Extract the (x, y) coordinate from the center of the cell holding the provided text.  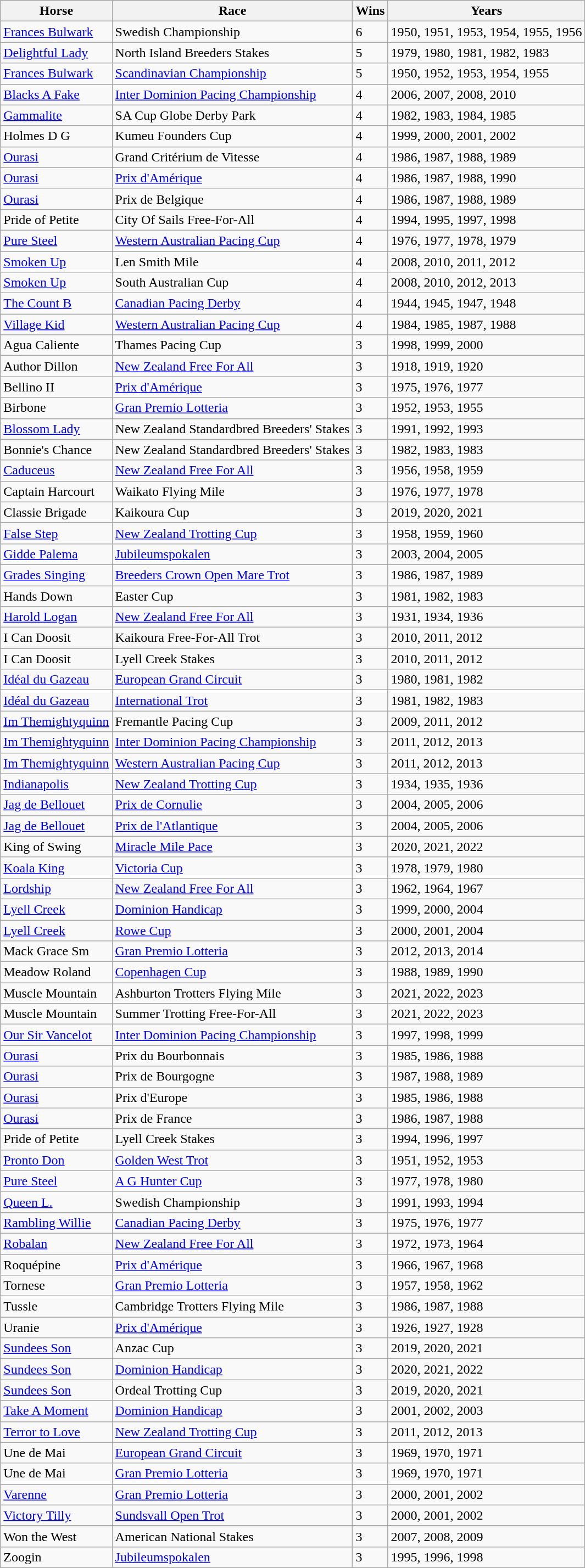
2006, 2007, 2008, 2010 (487, 94)
1999, 2000, 2001, 2002 (487, 136)
North Island Breeders Stakes (232, 53)
King of Swing (56, 847)
Ashburton Trotters Flying Mile (232, 993)
South Australian Cup (232, 283)
1950, 1951, 1953, 1954, 1955, 1956 (487, 32)
1972, 1973, 1964 (487, 1244)
1931, 1934, 1936 (487, 617)
1991, 1992, 1993 (487, 429)
1999, 2000, 2004 (487, 909)
1982, 1983, 1983 (487, 450)
Race (232, 11)
Wins (370, 11)
1977, 1978, 1980 (487, 1181)
Golden West Trot (232, 1160)
Scandinavian Championship (232, 74)
SA Cup Globe Derby Park (232, 115)
1984, 1985, 1987, 1988 (487, 324)
2012, 2013, 2014 (487, 951)
Gammalite (56, 115)
Prix de France (232, 1118)
Easter Cup (232, 596)
Prix d'Europe (232, 1097)
6 (370, 32)
Queen L. (56, 1202)
Victoria Cup (232, 867)
1976, 1977, 1978, 1979 (487, 240)
1994, 1995, 1997, 1998 (487, 220)
Our Sir Vancelot (56, 1035)
International Trot (232, 701)
1918, 1919, 1920 (487, 366)
1934, 1935, 1936 (487, 784)
Anzac Cup (232, 1348)
Harold Logan (56, 617)
Captain Harcourt (56, 491)
1950, 1952, 1953, 1954, 1955 (487, 74)
False Step (56, 533)
Kaikoura Cup (232, 512)
Classie Brigade (56, 512)
Rambling Willie (56, 1223)
Delightful Lady (56, 53)
Tornese (56, 1286)
Gidde Palema (56, 554)
A G Hunter Cup (232, 1181)
Varenne (56, 1494)
1951, 1952, 1953 (487, 1160)
Zoogin (56, 1557)
Take A Moment (56, 1411)
Blacks A Fake (56, 94)
Len Smith Mile (232, 262)
1997, 1998, 1999 (487, 1035)
Robalan (56, 1244)
1978, 1979, 1980 (487, 867)
Years (487, 11)
Koala King (56, 867)
Uranie (56, 1328)
Birbone (56, 408)
Won the West (56, 1536)
Mack Grace Sm (56, 951)
Grades Singing (56, 575)
1957, 1958, 1962 (487, 1286)
Agua Caliente (56, 345)
Roquépine (56, 1264)
Ordeal Trotting Cup (232, 1390)
Hands Down (56, 596)
2008, 2010, 2012, 2013 (487, 283)
Caduceus (56, 471)
2009, 2011, 2012 (487, 721)
Miracle Mile Pace (232, 847)
1988, 1989, 1990 (487, 972)
Terror to Love (56, 1432)
2003, 2004, 2005 (487, 554)
Meadow Roland (56, 972)
1979, 1980, 1981, 1982, 1983 (487, 53)
Grand Critérium de Vitesse (232, 157)
1966, 1967, 1968 (487, 1264)
The Count B (56, 304)
City Of Sails Free-For-All (232, 220)
2000, 2001, 2004 (487, 931)
1986, 1987, 1988, 1990 (487, 178)
2001, 2002, 2003 (487, 1411)
1986, 1987, 1989 (487, 575)
1956, 1958, 1959 (487, 471)
Sundsvall Open Trot (232, 1515)
Bellino II (56, 387)
1991, 1993, 1994 (487, 1202)
Village Kid (56, 324)
Holmes D G (56, 136)
1982, 1983, 1984, 1985 (487, 115)
Bonnie's Chance (56, 450)
Tussle (56, 1307)
Indianapolis (56, 784)
Prix du Bourbonnais (232, 1056)
1994, 1996, 1997 (487, 1139)
1995, 1996, 1998 (487, 1557)
1952, 1953, 1955 (487, 408)
Copenhagen Cup (232, 972)
Prix de l'Atlantique (232, 826)
Rowe Cup (232, 931)
Breeders Crown Open Mare Trot (232, 575)
Pronto Don (56, 1160)
2008, 2010, 2011, 2012 (487, 262)
Prix de Belgique (232, 199)
1926, 1927, 1928 (487, 1328)
Prix de Cornulie (232, 805)
Blossom Lady (56, 429)
Victory Tilly (56, 1515)
2007, 2008, 2009 (487, 1536)
1987, 1988, 1989 (487, 1077)
1998, 1999, 2000 (487, 345)
Summer Trotting Free-For-All (232, 1014)
Prix de Bourgogne (232, 1077)
Horse (56, 11)
Thames Pacing Cup (232, 345)
Cambridge Trotters Flying Mile (232, 1307)
Kaikoura Free-For-All Trot (232, 638)
American National Stakes (232, 1536)
1980, 1981, 1982 (487, 680)
Waikato Flying Mile (232, 491)
1962, 1964, 1967 (487, 888)
1958, 1959, 1960 (487, 533)
Lordship (56, 888)
Kumeu Founders Cup (232, 136)
Author Dillon (56, 366)
1944, 1945, 1947, 1948 (487, 304)
Fremantle Pacing Cup (232, 721)
1976, 1977, 1978 (487, 491)
